Locate the cell with the specified text and output its (x, y) center coordinate. 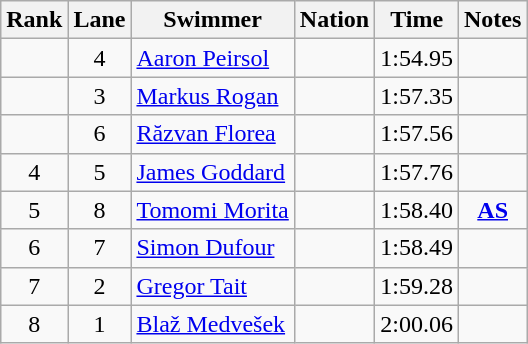
1:58.49 (417, 248)
3 (100, 96)
1:58.40 (417, 210)
2 (100, 286)
1:57.76 (417, 172)
James Goddard (212, 172)
Nation (334, 20)
Aaron Peirsol (212, 58)
2:00.06 (417, 324)
Swimmer (212, 20)
1:59.28 (417, 286)
Time (417, 20)
Gregor Tait (212, 286)
1 (100, 324)
Notes (492, 20)
Markus Rogan (212, 96)
AS (492, 210)
Tomomi Morita (212, 210)
Simon Dufour (212, 248)
Răzvan Florea (212, 134)
1:57.56 (417, 134)
1:54.95 (417, 58)
Lane (100, 20)
1:57.35 (417, 96)
Blaž Medvešek (212, 324)
Rank (34, 20)
